Return [x, y] of the center of cell containing provided text 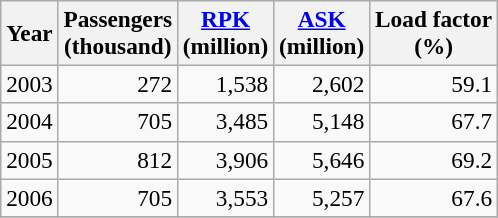
5,646 [322, 160]
RPK(million) [225, 32]
3,485 [225, 122]
67.7 [434, 122]
5,257 [322, 197]
ASK(million) [322, 32]
Load factor(%) [434, 32]
812 [118, 160]
5,148 [322, 122]
69.2 [434, 160]
2006 [30, 197]
272 [118, 84]
3,906 [225, 160]
3,553 [225, 197]
2,602 [322, 84]
1,538 [225, 84]
2004 [30, 122]
2003 [30, 84]
67.6 [434, 197]
59.1 [434, 84]
Passengers(thousand) [118, 32]
Year [30, 32]
2005 [30, 160]
